Provide the [X, Y] coordinate of the cell's center where the given text is located.  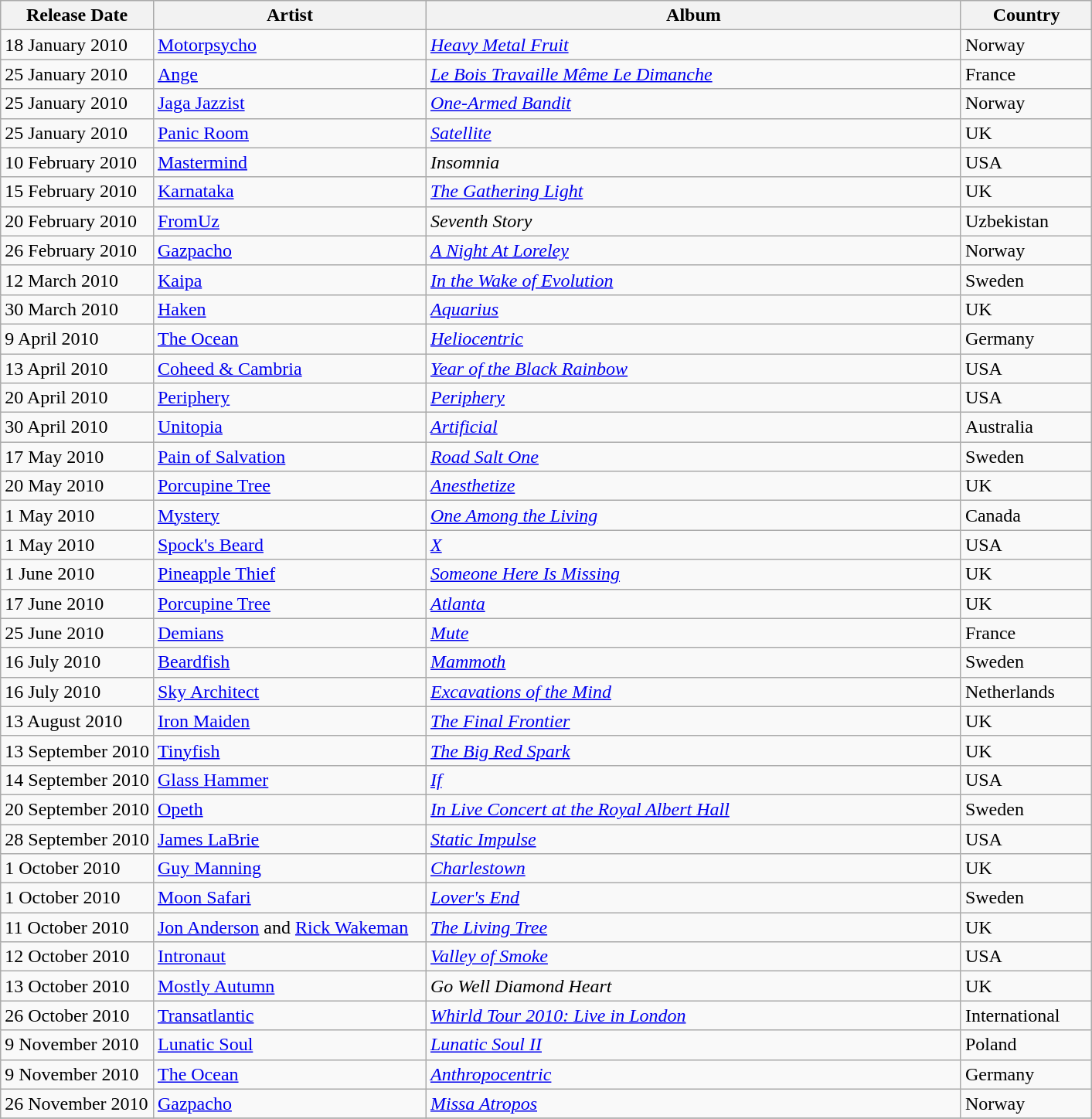
Poland [1026, 1045]
Ange [289, 74]
Le Bois Travaille Même Le Dimanche [693, 74]
17 May 2010 [77, 457]
The Living Tree [693, 927]
A Night At Loreley [693, 250]
Aquarius [693, 309]
Road Salt One [693, 457]
One-Armed Bandit [693, 104]
13 August 2010 [77, 721]
Demians [289, 633]
In Live Concert at the Royal Albert Hall [693, 809]
Anesthetize [693, 486]
Excavations of the Mind [693, 692]
Opeth [289, 809]
Go Well Diamond Heart [693, 986]
Haken [289, 309]
Motorpsycho [289, 45]
18 January 2010 [77, 45]
X [693, 545]
26 February 2010 [77, 250]
Pineapple Thief [289, 574]
Album [693, 15]
Guy Manning [289, 869]
10 February 2010 [77, 162]
Coheed & Cambria [289, 369]
Transatlantic [289, 1015]
Tinyfish [289, 750]
In the Wake of Evolution [693, 280]
Charlestown [693, 869]
Unitopia [289, 427]
The Gathering Light [693, 192]
Someone Here Is Missing [693, 574]
25 June 2010 [77, 633]
13 October 2010 [77, 986]
Beardfish [289, 662]
International [1026, 1015]
Jon Anderson and Rick Wakeman [289, 927]
20 May 2010 [77, 486]
Satellite [693, 133]
Anthropocentric [693, 1074]
Panic Room [289, 133]
Netherlands [1026, 692]
11 October 2010 [77, 927]
The Big Red Spark [693, 750]
Lunatic Soul [289, 1045]
Glass Hammer [289, 780]
Static Impulse [693, 838]
Mute [693, 633]
Uzbekistan [1026, 221]
Spock's Beard [289, 545]
One Among the Living [693, 515]
Release Date [77, 15]
Moon Safari [289, 898]
Jaga Jazzist [289, 104]
Artist [289, 15]
Kaipa [289, 280]
Country [1026, 15]
If [693, 780]
Mammoth [693, 662]
Seventh Story [693, 221]
Artificial [693, 427]
Lover's End [693, 898]
Insomnia [693, 162]
17 June 2010 [77, 604]
12 October 2010 [77, 957]
Mostly Autumn [289, 986]
Year of the Black Rainbow [693, 369]
13 April 2010 [77, 369]
15 February 2010 [77, 192]
Valley of Smoke [693, 957]
26 October 2010 [77, 1015]
20 April 2010 [77, 398]
Iron Maiden [289, 721]
Sky Architect [289, 692]
Heavy Metal Fruit [693, 45]
20 September 2010 [77, 809]
Mystery [289, 515]
The Final Frontier [693, 721]
FromUz [289, 221]
Mastermind [289, 162]
Karnataka [289, 192]
9 April 2010 [77, 338]
12 March 2010 [77, 280]
Missa Atropos [693, 1104]
13 September 2010 [77, 750]
Whirld Tour 2010: Live in London [693, 1015]
Intronaut [289, 957]
26 November 2010 [77, 1104]
James LaBrie [289, 838]
30 April 2010 [77, 427]
Pain of Salvation [289, 457]
Heliocentric [693, 338]
Atlanta [693, 604]
28 September 2010 [77, 838]
14 September 2010 [77, 780]
30 March 2010 [77, 309]
20 February 2010 [77, 221]
Australia [1026, 427]
Lunatic Soul II [693, 1045]
1 June 2010 [77, 574]
Canada [1026, 515]
